Extract the (x, y) coordinate from the center of the cell holding the provided text.  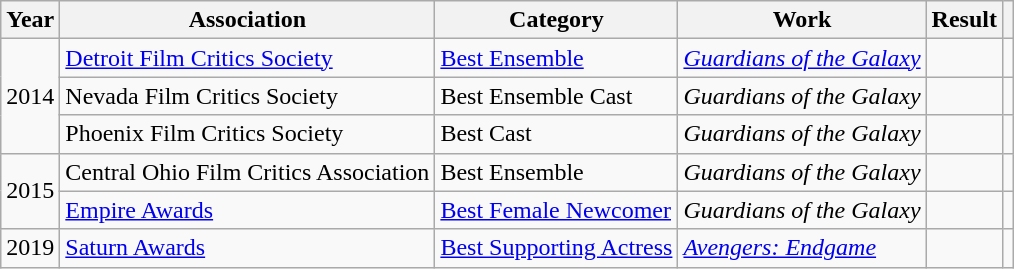
Best Female Newcomer (556, 210)
Best Ensemble Cast (556, 96)
Best Supporting Actress (556, 248)
2014 (30, 96)
Detroit Film Critics Society (248, 58)
2019 (30, 248)
Best Cast (556, 134)
Empire Awards (248, 210)
Year (30, 20)
Phoenix Film Critics Society (248, 134)
Work (802, 20)
2015 (30, 191)
Saturn Awards (248, 248)
Result (964, 20)
Avengers: Endgame (802, 248)
Central Ohio Film Critics Association (248, 172)
Category (556, 20)
Association (248, 20)
Nevada Film Critics Society (248, 96)
